Capture the cell that displays the provided text and extract its (x, y) central coordinate. 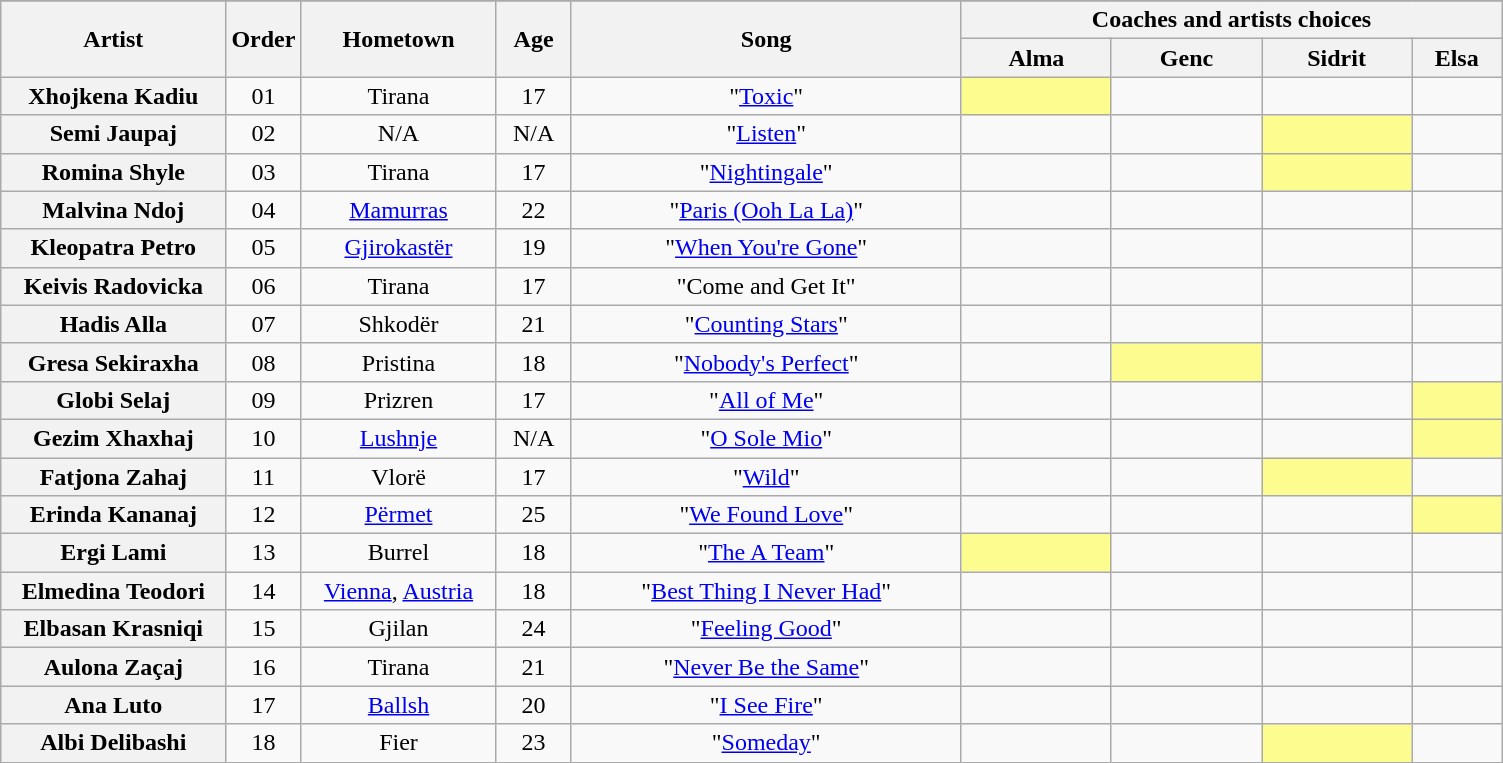
"Feeling Good" (766, 629)
Vlorë (398, 477)
16 (264, 667)
01 (264, 96)
03 (264, 172)
"When You're Gone" (766, 248)
Gresa Sekiraxha (114, 362)
12 (264, 515)
Ballsh (398, 705)
"Nightingale" (766, 172)
Order (264, 39)
Artist (114, 39)
19 (534, 248)
Globi Selaj (114, 400)
02 (264, 134)
"The A Team" (766, 553)
"Someday" (766, 743)
Lushnje (398, 438)
Elbasan Krasniqi (114, 629)
Sidrit (1337, 58)
Malvina Ndoj (114, 210)
Përmet (398, 515)
Xhojkena Kadiu (114, 96)
Elmedina Teodori (114, 591)
"Toxic" (766, 96)
08 (264, 362)
Shkodër (398, 324)
Romina Shyle (114, 172)
23 (534, 743)
Burrel (398, 553)
24 (534, 629)
"Counting Stars" (766, 324)
Mamurras (398, 210)
Pristina (398, 362)
Semi Jaupaj (114, 134)
Elsa (1457, 58)
Hometown (398, 39)
14 (264, 591)
Fier (398, 743)
Hadis Alla (114, 324)
Keivis Radovicka (114, 286)
Fatjona Zahaj (114, 477)
04 (264, 210)
"Listen" (766, 134)
Song (766, 39)
09 (264, 400)
"Best Thing I Never Had" (766, 591)
10 (264, 438)
"We Found Love" (766, 515)
Kleopatra Petro (114, 248)
Genc (1186, 58)
22 (534, 210)
"Wild" (766, 477)
"All of Me" (766, 400)
13 (264, 553)
Ana Luto (114, 705)
07 (264, 324)
06 (264, 286)
"Nobody's Perfect" (766, 362)
Aulona Zaçaj (114, 667)
"Paris (Ooh La La)" (766, 210)
"Never Be the Same" (766, 667)
11 (264, 477)
Alma (1036, 58)
15 (264, 629)
Ergi Lami (114, 553)
"O Sole Mio" (766, 438)
Prizren (398, 400)
Vienna, Austria (398, 591)
Gezim Xhaxhaj (114, 438)
20 (534, 705)
05 (264, 248)
Erinda Kananaj (114, 515)
Albi Delibashi (114, 743)
Age (534, 39)
Gjilan (398, 629)
Gjirokastër (398, 248)
25 (534, 515)
"I See Fire" (766, 705)
Coaches and artists choices (1231, 20)
"Come and Get It" (766, 286)
